Detect which cell encompasses the target text, then output its (x, y) center coordinate. 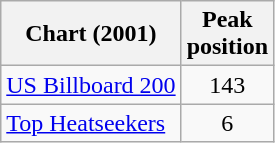
Chart (2001) (91, 34)
Top Heatseekers (91, 123)
6 (227, 123)
Peakposition (227, 34)
143 (227, 85)
US Billboard 200 (91, 85)
